For the text-containing cell, return its midpoint in [x, y] coordinate format. 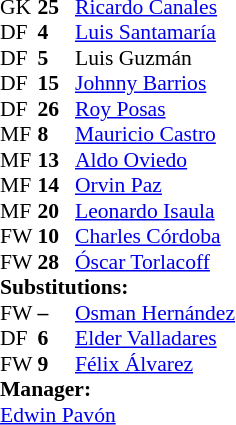
Manager: [118, 389]
5 [57, 58]
Félix Álvarez [155, 364]
Óscar Torlacoff [155, 262]
6 [57, 339]
8 [57, 135]
Luis Guzmán [155, 58]
Elder Valladares [155, 339]
Aldo Oviedo [155, 160]
15 [57, 83]
Charles Córdoba [155, 237]
Orvin Paz [155, 185]
26 [57, 109]
14 [57, 185]
4 [57, 33]
28 [57, 262]
Mauricio Castro [155, 135]
10 [57, 237]
– [57, 313]
Osman Hernández [155, 313]
20 [57, 211]
Substitutions: [118, 287]
Luis Santamaría [155, 33]
Leonardo Isaula [155, 211]
Johnny Barrios [155, 83]
Roy Posas [155, 109]
13 [57, 160]
9 [57, 364]
